Determine the [x, y] coordinate at the center of the cell enclosing the given text.  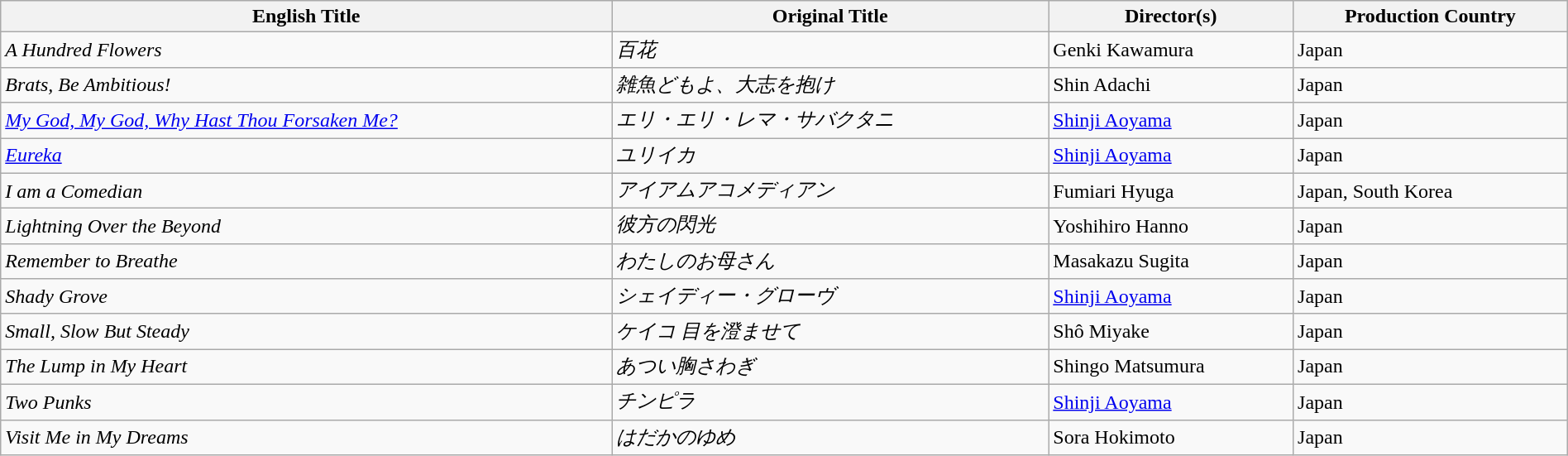
Director(s) [1171, 17]
Shô Miyake [1171, 331]
I am a Comedian [306, 190]
Japan, South Korea [1431, 190]
Eureka [306, 156]
雑魚どもよ、大志を抱け [830, 84]
Brats, Be Ambitious! [306, 84]
Masakazu Sugita [1171, 262]
わたしのお母さん [830, 262]
My God, My God, Why Hast Thou Forsaken Me? [306, 121]
Fumiari Hyuga [1171, 190]
A Hundred Flowers [306, 50]
Shady Grove [306, 296]
The Lump in My Heart [306, 367]
彼方の閃光 [830, 227]
Small, Slow But Steady [306, 331]
ユリイカ [830, 156]
Visit Me in My Dreams [306, 437]
Remember to Breathe [306, 262]
Genki Kawamura [1171, 50]
シェイディー・グローヴ [830, 296]
アイアムアコメディアン [830, 190]
Sora Hokimoto [1171, 437]
エリ・エリ・レマ・サバクタニ [830, 121]
English Title [306, 17]
Shingo Matsumura [1171, 367]
ケイコ 目を澄ませて [830, 331]
Two Punks [306, 402]
Shin Adachi [1171, 84]
あつい胸さわぎ [830, 367]
Original Title [830, 17]
百花 [830, 50]
チンピラ [830, 402]
Yoshihiro Hanno [1171, 227]
Production Country [1431, 17]
はだかのゆめ [830, 437]
Lightning Over the Beyond [306, 227]
